Provide the (X, Y) coordinate of the cell's center where the given text is located.  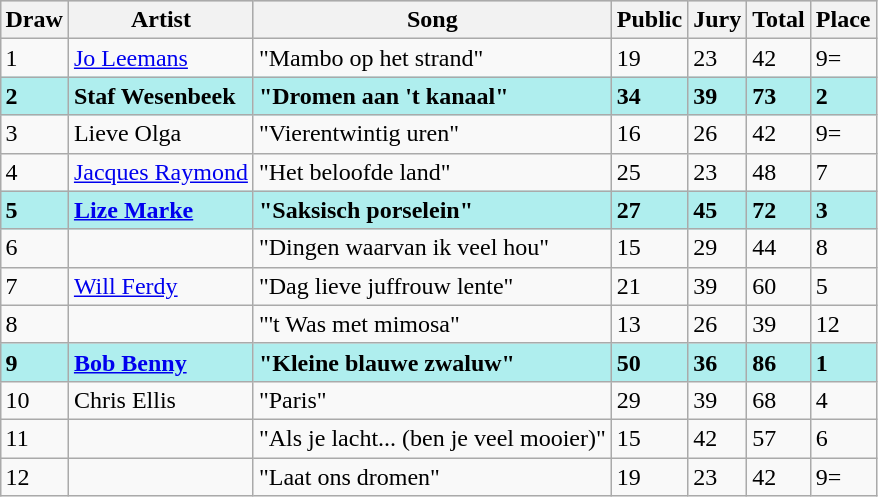
Staf Wesenbeek (160, 96)
Jo Leemans (160, 58)
Total (779, 20)
27 (649, 210)
57 (779, 438)
Jury (718, 20)
"Het beloofde land" (432, 172)
21 (649, 286)
45 (718, 210)
"Vierentwintig uren" (432, 134)
Public (649, 20)
"Dag lieve juffrouw lente" (432, 286)
Chris Ellis (160, 400)
68 (779, 400)
"Dingen waarvan ik veel hou" (432, 248)
50 (649, 362)
Place (843, 20)
9 (34, 362)
72 (779, 210)
60 (779, 286)
10 (34, 400)
"Mambo op het strand" (432, 58)
"Laat ons dromen" (432, 477)
"Dromen aan 't kanaal" (432, 96)
Jacques Raymond (160, 172)
11 (34, 438)
13 (649, 324)
Lize Marke (160, 210)
"Saksisch porselein" (432, 210)
Artist (160, 20)
34 (649, 96)
86 (779, 362)
Will Ferdy (160, 286)
36 (718, 362)
"Kleine blauwe zwaluw" (432, 362)
16 (649, 134)
Bob Benny (160, 362)
"'t Was met mimosa" (432, 324)
44 (779, 248)
25 (649, 172)
"Paris" (432, 400)
"Als je lacht... (ben je veel mooier)" (432, 438)
Lieve Olga (160, 134)
Song (432, 20)
73 (779, 96)
48 (779, 172)
Draw (34, 20)
